Identify which cell holds the provided text, then report its [X, Y] central coordinate. 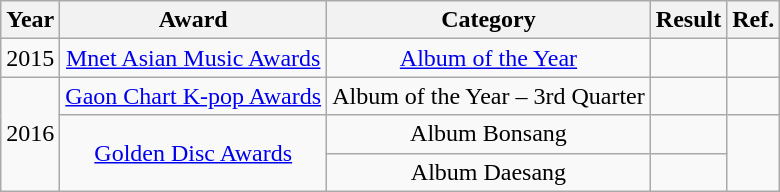
2016 [30, 134]
Result [688, 20]
Album Daesang [489, 172]
2015 [30, 58]
Ref. [754, 20]
Album of the Year – 3rd Quarter [489, 96]
Album Bonsang [489, 134]
Year [30, 20]
Category [489, 20]
Golden Disc Awards [194, 153]
Mnet Asian Music Awards [194, 58]
Award [194, 20]
Gaon Chart K-pop Awards [194, 96]
Album of the Year [489, 58]
